Provide the [x, y] coordinate of the cell's center where the given text is located.  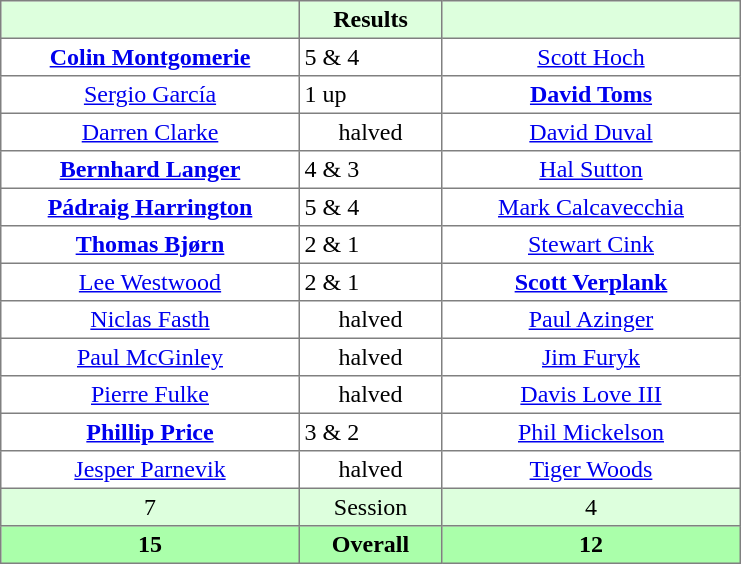
Results [370, 20]
4 & 3 [370, 170]
15 [150, 545]
Tiger Woods [591, 470]
Scott Verplank [591, 282]
Jim Furyk [591, 357]
Scott Hoch [591, 57]
Bernhard Langer [150, 170]
Thomas Bjørn [150, 245]
Niclas Fasth [150, 320]
Pádraig Harrington [150, 207]
Paul McGinley [150, 357]
Colin Montgomerie [150, 57]
Darren Clarke [150, 132]
7 [150, 507]
3 & 2 [370, 432]
Session [370, 507]
1 up [370, 95]
Phillip Price [150, 432]
Sergio García [150, 95]
Hal Sutton [591, 170]
David Duval [591, 132]
Phil Mickelson [591, 432]
Paul Azinger [591, 320]
David Toms [591, 95]
Jesper Parnevik [150, 470]
Lee Westwood [150, 282]
Stewart Cink [591, 245]
12 [591, 545]
Overall [370, 545]
Mark Calcavecchia [591, 207]
Pierre Fulke [150, 395]
Davis Love III [591, 395]
4 [591, 507]
